Provide the (x, y) coordinate of the cell's center where the given text is located.  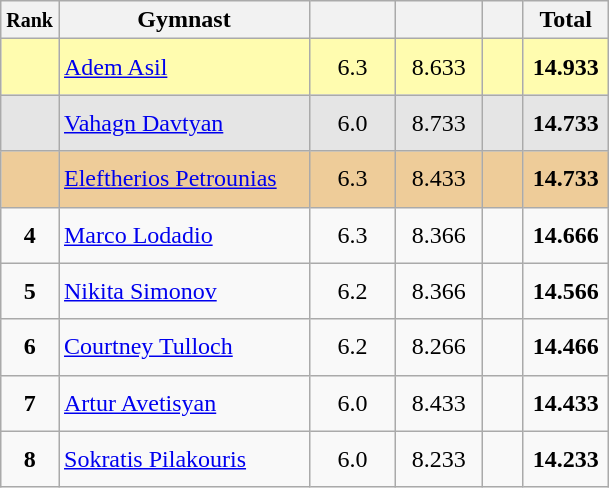
4 (30, 235)
14.933 (566, 67)
Vahagn Davtyan (184, 123)
8.733 (439, 123)
14.433 (566, 403)
Total (566, 20)
8.633 (439, 67)
7 (30, 403)
5 (30, 291)
8.266 (439, 347)
Adem Asil (184, 67)
8.233 (439, 459)
Courtney Tulloch (184, 347)
8 (30, 459)
Rank (30, 20)
14.566 (566, 291)
Nikita Simonov (184, 291)
Sokratis Pilakouris (184, 459)
14.666 (566, 235)
Gymnast (184, 20)
Artur Avetisyan (184, 403)
14.466 (566, 347)
Eleftherios Petrounias (184, 179)
14.233 (566, 459)
6 (30, 347)
Marco Lodadio (184, 235)
